Detect which cell encompasses the target text, then output its (X, Y) center coordinate. 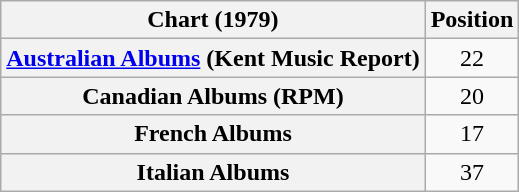
French Albums (213, 134)
Australian Albums (Kent Music Report) (213, 58)
37 (472, 172)
17 (472, 134)
Chart (1979) (213, 20)
Canadian Albums (RPM) (213, 96)
22 (472, 58)
Italian Albums (213, 172)
20 (472, 96)
Position (472, 20)
